Capture the cell that displays the provided text and extract its [X, Y] central coordinate. 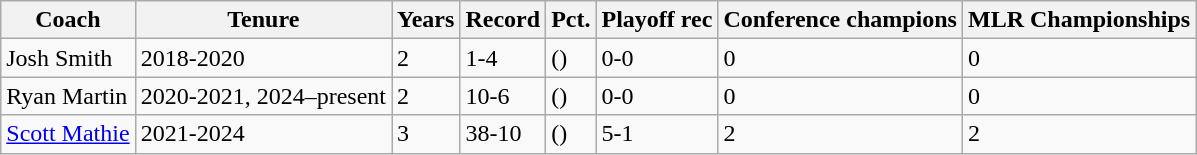
2021-2024 [263, 134]
2018-2020 [263, 58]
Years [426, 20]
Conference champions [840, 20]
Coach [68, 20]
Josh Smith [68, 58]
Scott Mathie [68, 134]
3 [426, 134]
Tenure [263, 20]
38-10 [503, 134]
5-1 [657, 134]
2020-2021, 2024–present [263, 96]
Playoff rec [657, 20]
10-6 [503, 96]
Pct. [571, 20]
Ryan Martin [68, 96]
1-4 [503, 58]
MLR Championships [1078, 20]
Record [503, 20]
